Search for the cell housing the specified text and yield its [x, y] center coordinate. 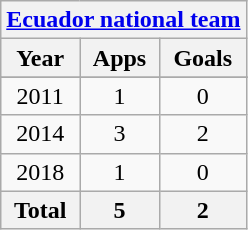
Year [40, 58]
2018 [40, 172]
Apps [120, 58]
2011 [40, 96]
Total [40, 210]
Goals [202, 58]
5 [120, 210]
2014 [40, 134]
Ecuador national team [124, 20]
3 [120, 134]
